Provide the [X, Y] coordinate of the cell's center where the given text is located.  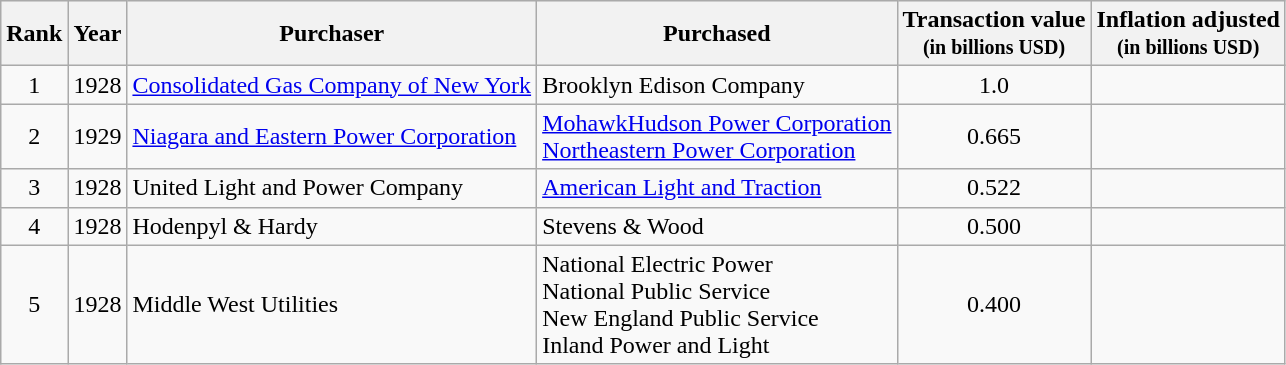
Consolidated Gas Company of New York [332, 85]
MohawkHudson Power Corporation Northeastern Power Corporation [717, 136]
Year [98, 34]
Purchaser [332, 34]
Stevens & Wood [717, 226]
Middle West Utilities [332, 304]
0.665 [994, 136]
1 [34, 85]
2 [34, 136]
Brooklyn Edison Company [717, 85]
1929 [98, 136]
Purchased [717, 34]
National Electric Power National Public Service New England Public Service Inland Power and Light [717, 304]
United Light and Power Company [332, 188]
3 [34, 188]
Transaction value(in billions USD) [994, 34]
0.400 [994, 304]
Inflation adjusted(in billions USD) [1188, 34]
5 [34, 304]
0.522 [994, 188]
4 [34, 226]
Niagara and Eastern Power Corporation [332, 136]
1.0 [994, 85]
Rank [34, 34]
0.500 [994, 226]
Hodenpyl & Hardy [332, 226]
American Light and Traction [717, 188]
